Find where the given text appears and provide that cell's center as [x, y] coordinate. 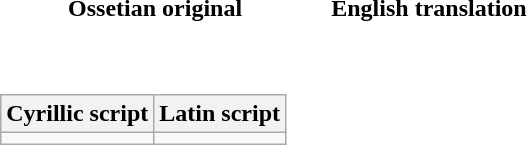
Cyrillic script [78, 114]
Latin script [220, 114]
